Capture the cell that displays the provided text and extract its [x, y] central coordinate. 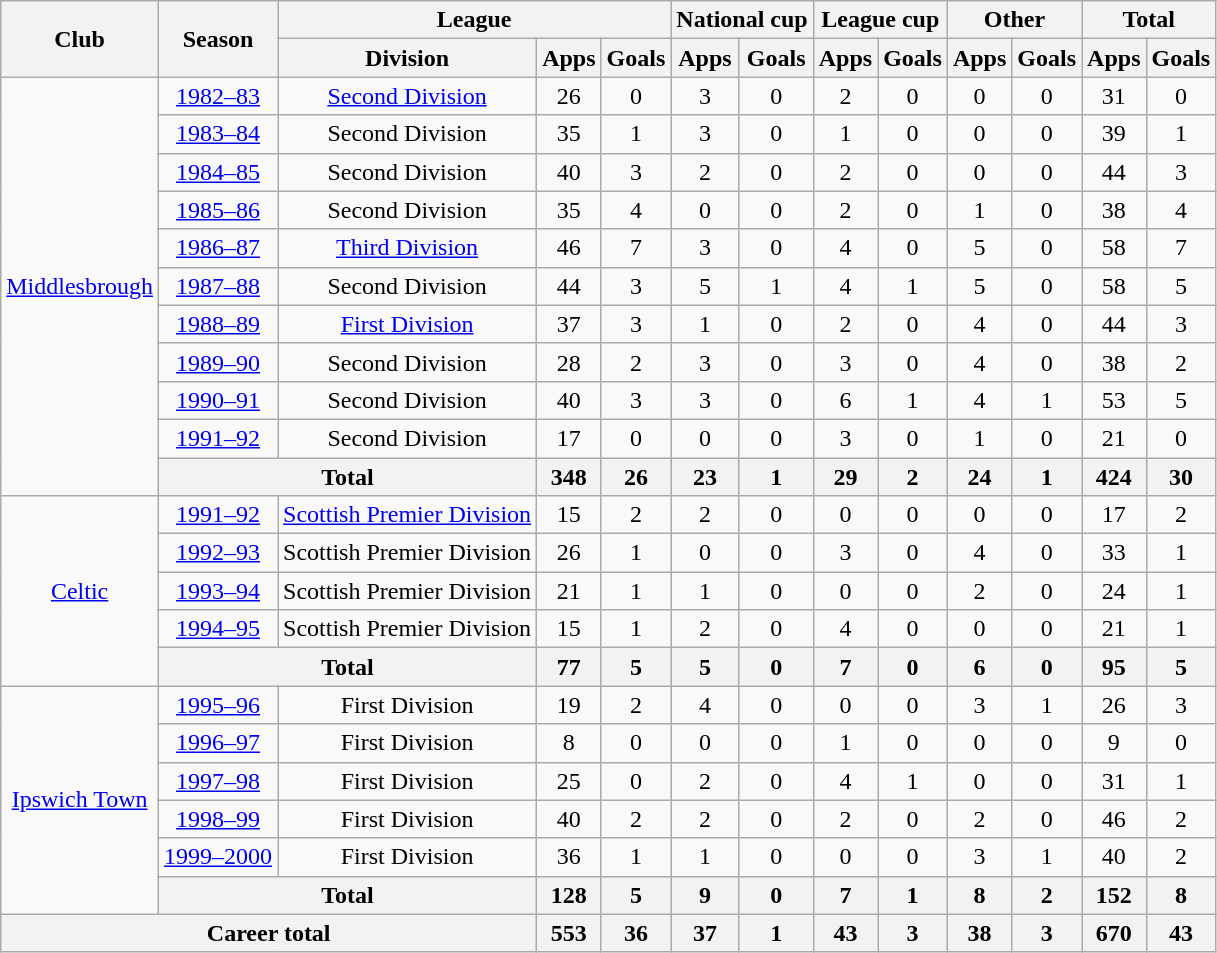
Third Division [408, 248]
77 [569, 667]
19 [569, 705]
Season [218, 39]
Middlesbrough [80, 286]
1990–91 [218, 400]
1984–85 [218, 172]
Career total [269, 933]
National cup [742, 20]
1982–83 [218, 96]
Club [80, 39]
30 [1181, 477]
128 [569, 895]
1993–94 [218, 591]
424 [1114, 477]
1998–99 [218, 819]
28 [569, 362]
Other [1014, 20]
Ipswich Town [80, 800]
1985–86 [218, 210]
553 [569, 933]
53 [1114, 400]
33 [1114, 553]
Division [408, 58]
1996–97 [218, 743]
1997–98 [218, 781]
1983–84 [218, 134]
25 [569, 781]
1999–2000 [218, 857]
Celtic [80, 591]
1986–87 [218, 248]
1992–93 [218, 553]
League cup [880, 20]
39 [1114, 134]
1989–90 [218, 362]
152 [1114, 895]
23 [705, 477]
1987–88 [218, 286]
1988–89 [218, 324]
670 [1114, 933]
95 [1114, 667]
348 [569, 477]
29 [845, 477]
1995–96 [218, 705]
League [474, 20]
1994–95 [218, 629]
